Determine the (X, Y) coordinate at the center of the cell enclosing the given text.  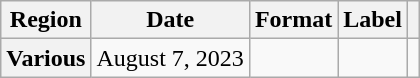
Date (170, 20)
August 7, 2023 (170, 58)
Various (46, 58)
Format (293, 20)
Region (46, 20)
Label (373, 20)
